Pinpoint the cell where the given text exists, returning its [X, Y] midpoint coordinate. 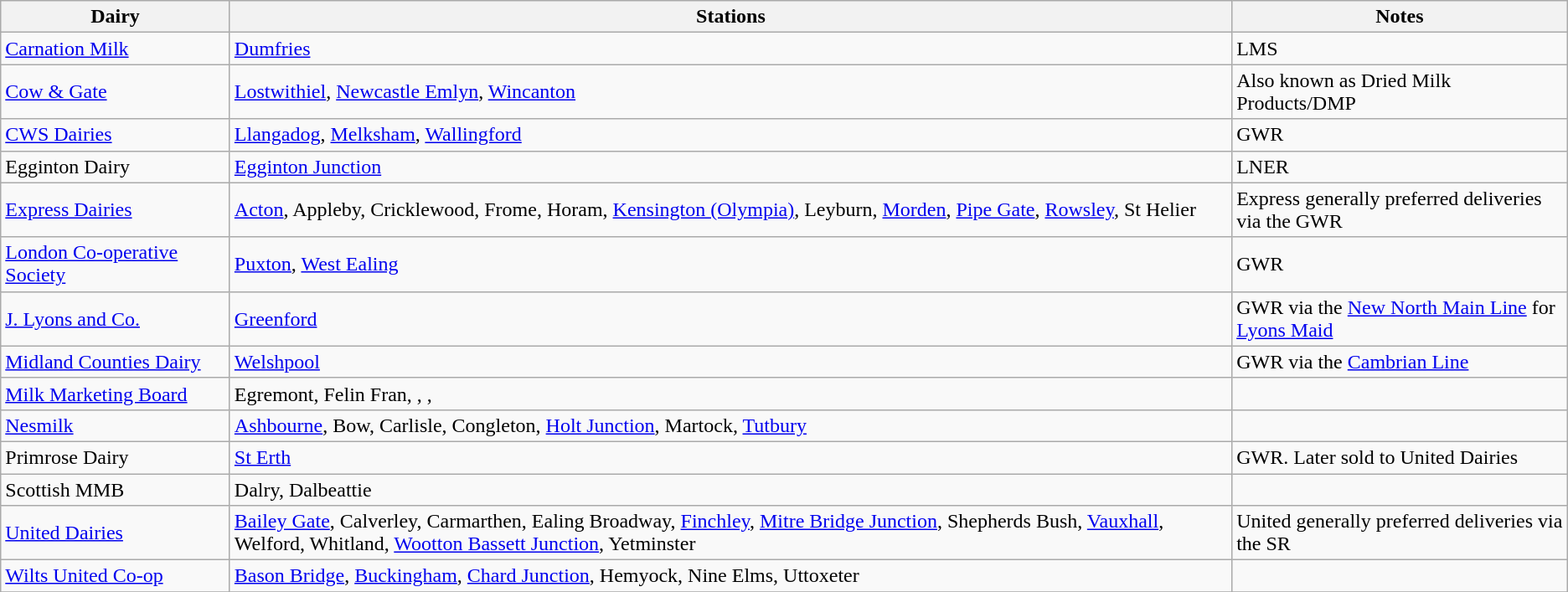
Stations [730, 17]
Acton, Appleby, Cricklewood, Frome, Horam, Kensington (Olympia), Leyburn, Morden, Pipe Gate, Rowsley, St Helier [730, 209]
Egginton Dairy [116, 167]
Dairy [116, 17]
GWR. Later sold to United Dairies [1400, 457]
Primrose Dairy [116, 457]
CWS Dairies [116, 135]
Bason Bridge, Buckingham, Chard Junction, Hemyock, Nine Elms, Uttoxeter [730, 576]
Cow & Gate [116, 92]
Also known as Dried Milk Products/DMP [1400, 92]
United Dairies [116, 533]
Express Dairies [116, 209]
LMS [1400, 49]
Ashbourne, Bow, Carlisle, Congleton, Holt Junction, Martock, Tutbury [730, 425]
St Erth [730, 457]
J. Lyons and Co. [116, 318]
GWR via the Cambrian Line [1400, 362]
Dalry, Dalbeattie [730, 490]
Egremont, Felin Fran, , , [730, 394]
London Co-operative Society [116, 265]
Dumfries [730, 49]
Egginton Junction [730, 167]
Llangadog, Melksham, Wallingford [730, 135]
Notes [1400, 17]
Puxton, West Ealing [730, 265]
Lostwithiel, Newcastle Emlyn, Wincanton [730, 92]
GWR via the New North Main Line for Lyons Maid [1400, 318]
Nesmilk [116, 425]
LNER [1400, 167]
Greenford [730, 318]
Milk Marketing Board [116, 394]
Express generally preferred deliveries via the GWR [1400, 209]
Midland Counties Dairy [116, 362]
Scottish MMB [116, 490]
United generally preferred deliveries via the SR [1400, 533]
Carnation Milk [116, 49]
Wilts United Co-op [116, 576]
Welshpool [730, 362]
